Return [x, y] of the center of cell containing provided text 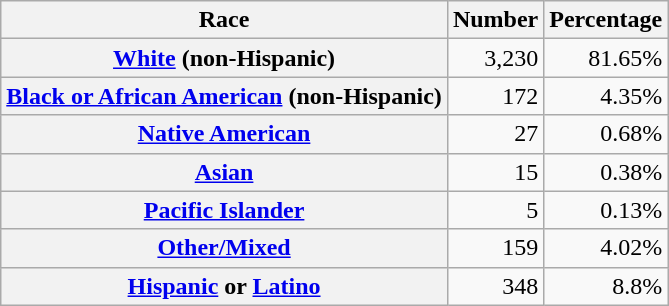
White (non-Hispanic) [224, 58]
Native American [224, 134]
3,230 [495, 58]
348 [495, 286]
4.02% [606, 248]
5 [495, 210]
8.8% [606, 286]
Race [224, 20]
15 [495, 172]
0.68% [606, 134]
0.38% [606, 172]
Percentage [606, 20]
0.13% [606, 210]
172 [495, 96]
81.65% [606, 58]
27 [495, 134]
159 [495, 248]
Other/Mixed [224, 248]
Black or African American (non-Hispanic) [224, 96]
Number [495, 20]
Hispanic or Latino [224, 286]
Asian [224, 172]
4.35% [606, 96]
Pacific Islander [224, 210]
